Extract the (X, Y) coordinate from the center of the cell holding the provided text.  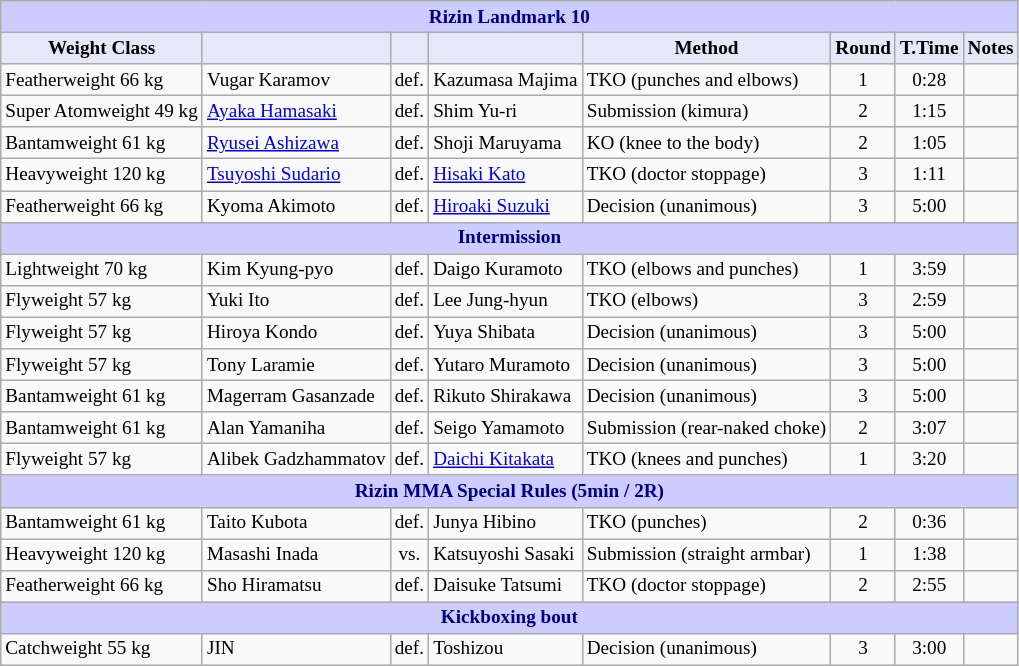
Method (706, 48)
Ayaka Hamasaki (296, 111)
Intermission (510, 238)
Vugar Karamov (296, 80)
3:20 (929, 460)
TKO (punches) (706, 523)
Lightweight 70 kg (102, 270)
Yutaro Muramoto (506, 365)
Hiroya Kondo (296, 333)
2:55 (929, 586)
Rikuto Shirakawa (506, 396)
1:38 (929, 554)
1:05 (929, 143)
Alan Yamaniha (296, 428)
3:00 (929, 649)
Hisaki Kato (506, 175)
Alibek Gadzhammatov (296, 460)
JIN (296, 649)
3:59 (929, 270)
Daisuke Tatsumi (506, 586)
Yuya Shibata (506, 333)
Seigo Yamamoto (506, 428)
Hiroaki Suzuki (506, 206)
Magerram Gasanzade (296, 396)
TKO (elbows and punches) (706, 270)
Lee Jung-hyun (506, 301)
Weight Class (102, 48)
3:07 (929, 428)
Submission (kimura) (706, 111)
Kickboxing bout (510, 618)
TKO (elbows) (706, 301)
Submission (rear-naked choke) (706, 428)
1:11 (929, 175)
Daigo Kuramoto (506, 270)
Ryusei Ashizawa (296, 143)
Toshizou (506, 649)
0:28 (929, 80)
Shoji Maruyama (506, 143)
KO (knee to the body) (706, 143)
Notes (990, 48)
Submission (straight armbar) (706, 554)
Tsuyoshi Sudario (296, 175)
Taito Kubota (296, 523)
Yuki Ito (296, 301)
Tony Laramie (296, 365)
Kim Kyung-pyo (296, 270)
Masashi Inada (296, 554)
Sho Hiramatsu (296, 586)
Kyoma Akimoto (296, 206)
TKO (knees and punches) (706, 460)
1:15 (929, 111)
TKO (punches and elbows) (706, 80)
Super Atomweight 49 kg (102, 111)
Rizin MMA Special Rules (5min / 2R) (510, 491)
2:59 (929, 301)
Daichi Kitakata (506, 460)
Katsuyoshi Sasaki (506, 554)
Kazumasa Majima (506, 80)
T.Time (929, 48)
vs. (409, 554)
Catchweight 55 kg (102, 649)
Rizin Landmark 10 (510, 17)
Round (864, 48)
Junya Hibino (506, 523)
0:36 (929, 523)
Shim Yu-ri (506, 111)
